Capture the cell that displays the provided text and extract its [x, y] central coordinate. 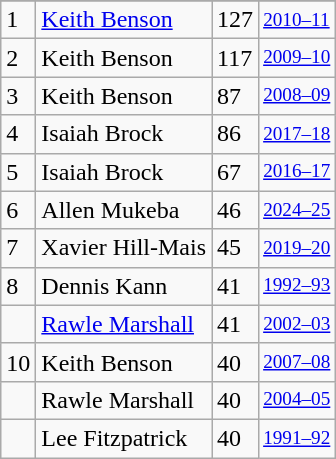
7 [18, 248]
1992–93 [297, 286]
127 [236, 20]
2010–11 [297, 20]
2017–18 [297, 134]
45 [236, 248]
67 [236, 172]
2007–08 [297, 362]
87 [236, 96]
117 [236, 58]
46 [236, 210]
86 [236, 134]
Allen Mukeba [124, 210]
2008–09 [297, 96]
2002–03 [297, 324]
2 [18, 58]
1991–92 [297, 438]
8 [18, 286]
Dennis Kann [124, 286]
2024–25 [297, 210]
1 [18, 20]
10 [18, 362]
5 [18, 172]
Xavier Hill-Mais [124, 248]
Lee Fitzpatrick [124, 438]
6 [18, 210]
2016–17 [297, 172]
4 [18, 134]
2019–20 [297, 248]
2004–05 [297, 400]
3 [18, 96]
2009–10 [297, 58]
